Provide the [x, y] coordinate of the cell's center where the given text is located.  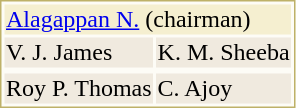
Roy P. Thomas [78, 89]
C. Ajoy [224, 89]
Alagappan N. (chairman) [148, 19]
K. M. Sheeba [224, 53]
V. J. James [78, 53]
